Return the (X, Y) coordinate for the center point of the cell that contains the specified text.  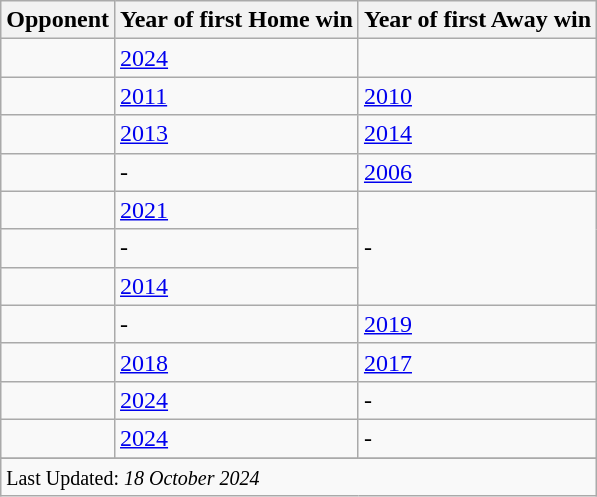
Year of first Home win (237, 20)
Opponent (58, 20)
2006 (477, 172)
2011 (237, 96)
Last Updated: 18 October 2024 (299, 477)
2018 (237, 362)
2019 (477, 324)
2013 (237, 134)
2010 (477, 96)
Year of first Away win (477, 20)
2021 (237, 210)
2017 (477, 362)
